Return the [X, Y] coordinate for the center point of the cell that contains the specified text.  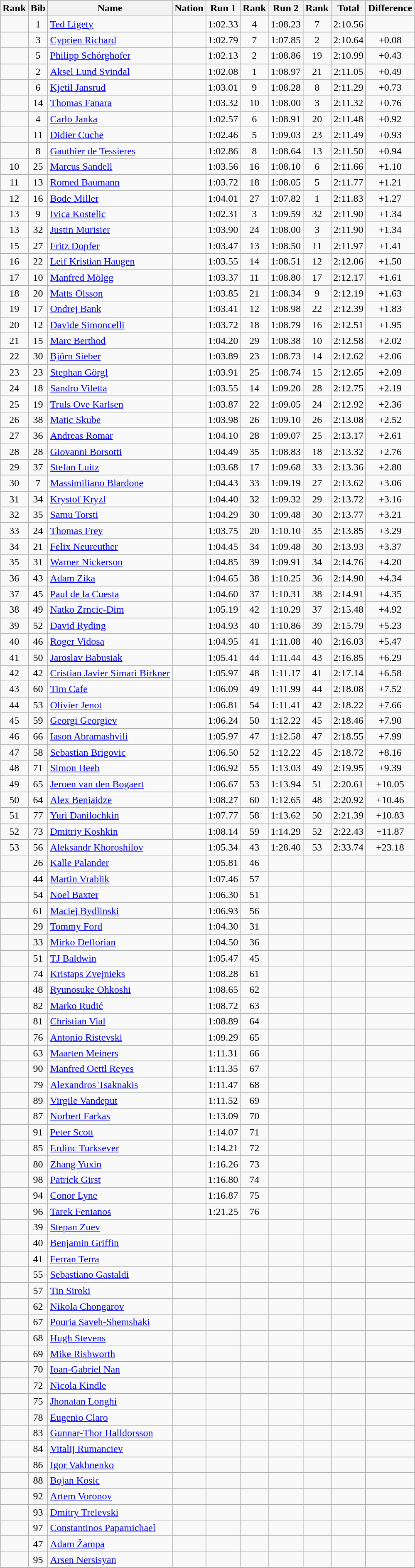
+3.21 [390, 515]
+0.94 [390, 151]
Massimiliano Blardone [110, 483]
87 [38, 1116]
2:11.97 [349, 246]
2:10.56 [349, 24]
86 [38, 1464]
Mirko Deflorian [110, 942]
Bojan Kosic [110, 1481]
+2.52 [390, 420]
Name [110, 8]
Samu Torsti [110, 515]
Marcus Sandell [110, 166]
97 [38, 1528]
Natko Zrncic-Dim [110, 610]
Noel Baxter [110, 895]
Virgile Vandeput [110, 1101]
1:11.35 [223, 1069]
+1.50 [390, 262]
Hugh Stevens [110, 1338]
80 [38, 1164]
1:08.34 [286, 293]
1:07.82 [286, 198]
Olivier Jenot [110, 705]
+0.73 [390, 87]
+7.66 [390, 705]
Philipp Schörghofer [110, 56]
1:04.93 [223, 626]
Leif Kristian Haugen [110, 262]
1:04.65 [223, 578]
+4.35 [390, 594]
Stefan Luitz [110, 467]
85 [38, 1148]
Peter Scott [110, 1132]
2:18.55 [349, 737]
1:08.10 [286, 166]
1:08.74 [286, 372]
Jhonatan Longhi [110, 1401]
+3.37 [390, 547]
Sebastiano Gastaldi [110, 1275]
Davide Simoncelli [110, 325]
Fritz Dopfer [110, 246]
2:13.72 [349, 499]
Nikola Chongarov [110, 1306]
Difference [390, 8]
1:08.97 [286, 72]
1:14.21 [223, 1148]
Constantinos Papamichael [110, 1528]
+0.93 [390, 135]
2:18.72 [349, 752]
Adam Žampa [110, 1544]
1:07.77 [223, 816]
1:08.86 [286, 56]
2:15.48 [349, 610]
1:08.91 [286, 119]
Warner Nickerson [110, 562]
+2.80 [390, 467]
1:10.25 [286, 578]
92 [38, 1496]
Gauthier de Tessieres [110, 151]
Sebastian Brigovic [110, 752]
1:06.81 [223, 705]
Christian Vial [110, 1021]
Dmitry Trelevski [110, 1512]
+9.39 [390, 768]
1:06.92 [223, 768]
+1.63 [390, 293]
David Ryding [110, 626]
1:08.73 [286, 356]
Adam Zika [110, 578]
Ryunosuke Ohkoshi [110, 990]
2:12.62 [349, 356]
77 [38, 816]
1:13.03 [286, 768]
1:08.05 [286, 182]
+1.61 [390, 277]
1:08.83 [286, 451]
1:09.10 [286, 420]
2:12.92 [349, 404]
2:12.75 [349, 388]
+10.46 [390, 800]
Manfred Mölgg [110, 277]
+0.49 [390, 72]
1:06.24 [223, 721]
1:04.85 [223, 562]
1:08.64 [286, 151]
Cyprien Richard [110, 40]
Zhang Yuxin [110, 1164]
1:02.31 [223, 214]
1:04.30 [223, 926]
1:10.86 [286, 626]
Ivica Kostelic [110, 214]
Patrick Girst [110, 1180]
2:33.74 [349, 847]
Paul de la Cuesta [110, 594]
TJ Baldwin [110, 958]
84 [38, 1449]
Dmitriy Koshkin [110, 831]
1:08.50 [286, 246]
1:03.01 [223, 87]
2:22.43 [349, 831]
2:12.51 [349, 325]
Aksel Lund Svindal [110, 72]
+0.43 [390, 56]
Yuri Danilochkin [110, 816]
1:03.41 [223, 309]
1:05.41 [223, 657]
Iason Abramashvili [110, 737]
1:08.72 [223, 1006]
+3.29 [390, 531]
1:04.49 [223, 451]
Tim Cafe [110, 689]
+10.83 [390, 816]
1:09.05 [286, 404]
89 [38, 1101]
1:14.07 [223, 1132]
2:15.79 [349, 626]
1:21.25 [223, 1212]
Kristaps Zvejnieks [110, 974]
1:03.87 [223, 404]
Stepan Zuev [110, 1227]
Thomas Frey [110, 531]
1:02.46 [223, 135]
94 [38, 1195]
1:04.20 [223, 341]
+1.83 [390, 309]
1:08.89 [223, 1021]
1:02.08 [223, 72]
1:03.32 [223, 103]
1:09.91 [286, 562]
2:11.66 [349, 166]
Stephan Görgl [110, 372]
1:02.79 [223, 40]
2:11.49 [349, 135]
Kalle Palander [110, 863]
1:08.27 [223, 800]
+4.34 [390, 578]
Kjetil Jansrud [110, 87]
+0.92 [390, 119]
2:14.90 [349, 578]
Igor Vakhnenko [110, 1464]
1:09.19 [286, 483]
+10.05 [390, 784]
1:04.50 [223, 942]
+7.90 [390, 721]
1:28.40 [286, 847]
Carlo Janka [110, 119]
2:12.58 [349, 341]
83 [38, 1433]
1:13.09 [223, 1116]
2:12.39 [349, 309]
1:05.34 [223, 847]
1:10.10 [286, 531]
1:03.89 [223, 356]
+8.16 [390, 752]
2:12.17 [349, 277]
Pouria Saveh-Shemshaki [110, 1322]
1:04.10 [223, 435]
Vitalij Rumanciev [110, 1449]
1:06.50 [223, 752]
1:04.01 [223, 198]
Norbert Farkas [110, 1116]
1:09.59 [286, 214]
1:08.79 [286, 325]
90 [38, 1069]
1:02.86 [223, 151]
1:14.29 [286, 831]
Romed Baumann [110, 182]
Ondrej Bank [110, 309]
2:10.64 [349, 40]
Tin Siroki [110, 1291]
+2.61 [390, 435]
Ferran Terra [110, 1259]
Georgi Georgiev [110, 721]
2:11.05 [349, 72]
Tarek Fenianos [110, 1212]
1:09.03 [286, 135]
2:12.19 [349, 293]
1:03.90 [223, 230]
1:03.91 [223, 372]
2:11.77 [349, 182]
Truls Ove Karlsen [110, 404]
+5.23 [390, 626]
2:17.14 [349, 673]
81 [38, 1021]
1:08.38 [286, 341]
1:02.33 [223, 24]
1:16.87 [223, 1195]
Antonio Ristevski [110, 1037]
+1.21 [390, 182]
Manfred Oettl Reyes [110, 1069]
1:11.52 [223, 1101]
Nation [189, 8]
+0.08 [390, 40]
1:12.65 [286, 800]
Maciej Bydlinski [110, 910]
88 [38, 1481]
+7.52 [390, 689]
2:18.08 [349, 689]
Benjamin Griffin [110, 1243]
2:13.36 [349, 467]
1:03.75 [223, 531]
2:11.50 [349, 151]
Roger Vidosa [110, 641]
+1.41 [390, 246]
2:13.85 [349, 531]
1:09.07 [286, 435]
1:08.14 [223, 831]
Ioan-Gabriel Nan [110, 1370]
78 [38, 1417]
1:02.13 [223, 56]
91 [38, 1132]
1:06.09 [223, 689]
2:12.06 [349, 262]
Conor Lyne [110, 1195]
+3.06 [390, 483]
+4.92 [390, 610]
2:14.76 [349, 562]
1:11.08 [286, 641]
1:10.29 [286, 610]
Gunnar-Thor Halldorsson [110, 1433]
1:13.62 [286, 816]
2:19.95 [349, 768]
1:08.23 [286, 24]
Arsen Nersisyan [110, 1560]
Mike Rishworth [110, 1354]
2:18.22 [349, 705]
1:06.30 [223, 895]
1:03.68 [223, 467]
1:05.81 [223, 863]
+2.76 [390, 451]
Ted Ligety [110, 24]
+6.29 [390, 657]
79 [38, 1085]
1:08.80 [286, 277]
2:10.99 [349, 56]
1:11.99 [286, 689]
2:16.85 [349, 657]
1:06.93 [223, 910]
Giovanni Borsotti [110, 451]
2:13.08 [349, 420]
1:04.95 [223, 641]
Aleksandr Khoroshilov [110, 847]
+3.16 [390, 499]
Martin Vrablik [110, 879]
+11.87 [390, 831]
2:14.91 [349, 594]
1:11.41 [286, 705]
Bode Miller [110, 198]
+7.99 [390, 737]
1:16.26 [223, 1164]
1:03.98 [223, 420]
+1.95 [390, 325]
+2.19 [390, 388]
2:11.48 [349, 119]
+2.06 [390, 356]
+2.36 [390, 404]
2:13.17 [349, 435]
Nicola Kindle [110, 1385]
+6.58 [390, 673]
Alexandros Tsaknakis [110, 1085]
Erdinc Turksever [110, 1148]
2:13.93 [349, 547]
96 [38, 1212]
1:04.60 [223, 594]
Maarten Meiners [110, 1053]
Sandro Viletta [110, 388]
1:05.47 [223, 958]
Matic Skube [110, 420]
Björn Sieber [110, 356]
+23.18 [390, 847]
Cristian Javier Simari Birkner [110, 673]
Alex Beniaidze [110, 800]
+1.27 [390, 198]
2:12.65 [349, 372]
+1.10 [390, 166]
2:13.32 [349, 451]
Matts Olsson [110, 293]
2:21.39 [349, 816]
1:10.31 [286, 594]
1:11.31 [223, 1053]
Total [349, 8]
Krystof Kryzl [110, 499]
1:09.68 [286, 467]
1:06.67 [223, 784]
1:09.29 [223, 1037]
2:13.77 [349, 515]
Felix Neureuther [110, 547]
93 [38, 1512]
Simon Heeb [110, 768]
2:11.32 [349, 103]
Run 2 [286, 8]
+4.20 [390, 562]
Thomas Fanara [110, 103]
2:16.03 [349, 641]
+0.76 [390, 103]
1:04.43 [223, 483]
2:11.83 [349, 198]
1:04.40 [223, 499]
1:02.57 [223, 119]
98 [38, 1180]
1:03.85 [223, 293]
1:07.85 [286, 40]
1:11.47 [223, 1085]
Andreas Romar [110, 435]
1:12.58 [286, 737]
Didier Cuche [110, 135]
1:04.29 [223, 515]
1:13.94 [286, 784]
1:03.56 [223, 166]
Eugenio Claro [110, 1417]
Run 1 [223, 8]
Jeroen van den Bogaert [110, 784]
1:07.46 [223, 879]
95 [38, 1560]
1:08.51 [286, 262]
2:20.61 [349, 784]
2:18.46 [349, 721]
1:09.32 [286, 499]
82 [38, 1006]
+2.02 [390, 341]
1:11.44 [286, 657]
Marc Berthod [110, 341]
1:03.47 [223, 246]
Jaroslav Babusiak [110, 657]
2:13.62 [349, 483]
+2.09 [390, 372]
Tommy Ford [110, 926]
1:09.20 [286, 388]
1:08.98 [286, 309]
Artem Voronov [110, 1496]
1:11.17 [286, 673]
1:03.37 [223, 277]
Marko Rudić [110, 1006]
1:08.65 [223, 990]
2:20.92 [349, 800]
Bib [38, 8]
Justin Murisier [110, 230]
1:04.45 [223, 547]
1:05.19 [223, 610]
+5.47 [390, 641]
2:11.29 [349, 87]
1:16.80 [223, 1180]
